Scan for the cell matching the given text and deliver its (x, y) coordinate at center. 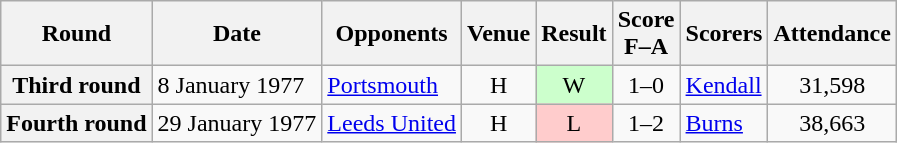
Scorers (724, 34)
L (574, 123)
Attendance (832, 34)
Third round (76, 85)
Round (76, 34)
Opponents (392, 34)
38,663 (832, 123)
8 January 1977 (237, 85)
Leeds United (392, 123)
W (574, 85)
Date (237, 34)
Burns (724, 123)
Kendall (724, 85)
Venue (498, 34)
31,598 (832, 85)
Fourth round (76, 123)
29 January 1977 (237, 123)
ScoreF–A (646, 34)
Result (574, 34)
1–0 (646, 85)
1–2 (646, 123)
Portsmouth (392, 85)
